Detect which cell encompasses the target text, then output its (x, y) center coordinate. 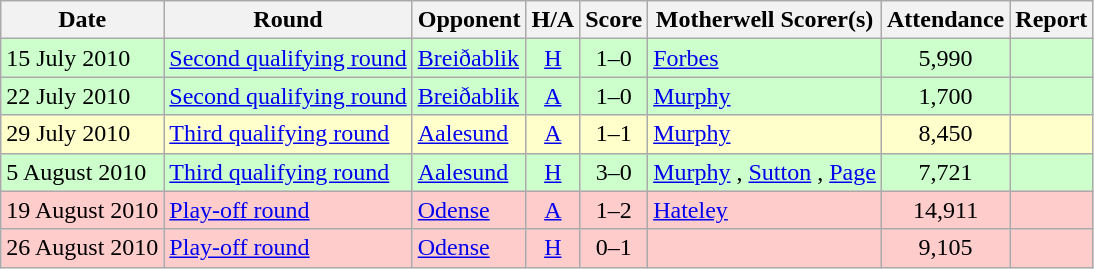
Date (82, 20)
15 July 2010 (82, 58)
19 August 2010 (82, 210)
1–2 (614, 210)
9,105 (945, 248)
Attendance (945, 20)
3–0 (614, 172)
8,450 (945, 134)
0–1 (614, 248)
Report (1052, 20)
5,990 (945, 58)
Opponent (469, 20)
7,721 (945, 172)
29 July 2010 (82, 134)
14,911 (945, 210)
22 July 2010 (82, 96)
Hateley (765, 210)
1,700 (945, 96)
5 August 2010 (82, 172)
Round (288, 20)
H/A (553, 20)
1–1 (614, 134)
26 August 2010 (82, 248)
Motherwell Scorer(s) (765, 20)
Forbes (765, 58)
Score (614, 20)
Murphy , Sutton , Page (765, 172)
